From the cell containing the given text, extract its center point as [x, y] coordinate. 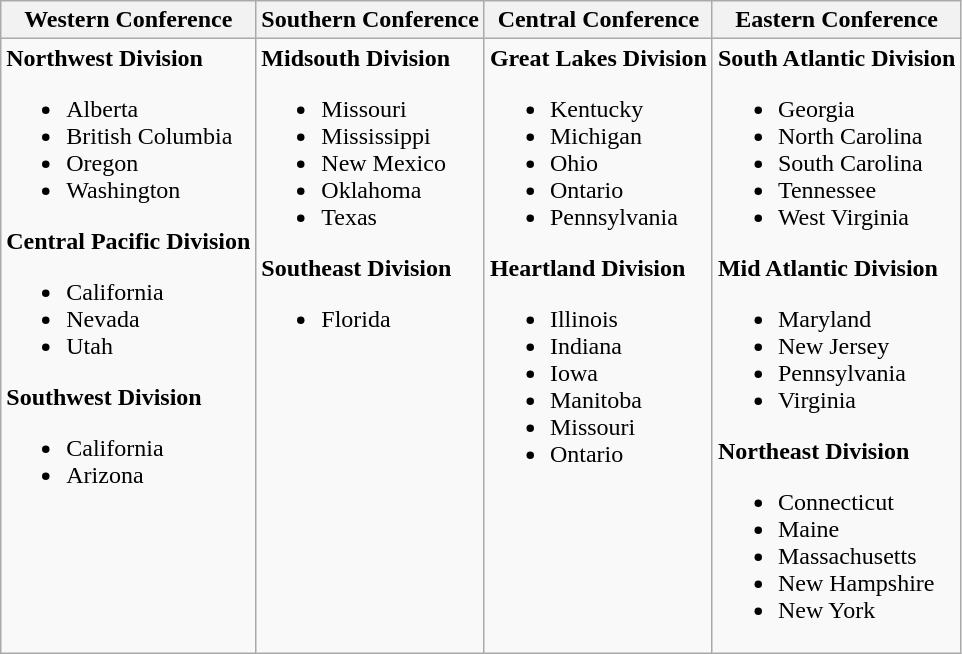
Northwest DivisionAlbertaBritish ColumbiaOregonWashingtonCentral Pacific DivisionCaliforniaNevadaUtahSouthwest DivisionCaliforniaArizona [128, 346]
Midsouth DivisionMissouriMississippiNew MexicoOklahomaTexasSoutheast DivisionFlorida [370, 346]
Great Lakes DivisionKentuckyMichiganOhioOntarioPennsylvaniaHeartland DivisionIllinoisIndianaIowaManitobaMissouriOntario [598, 346]
Central Conference [598, 20]
Eastern Conference [836, 20]
Western Conference [128, 20]
Southern Conference [370, 20]
